Detect which cell encompasses the target text, then output its [x, y] center coordinate. 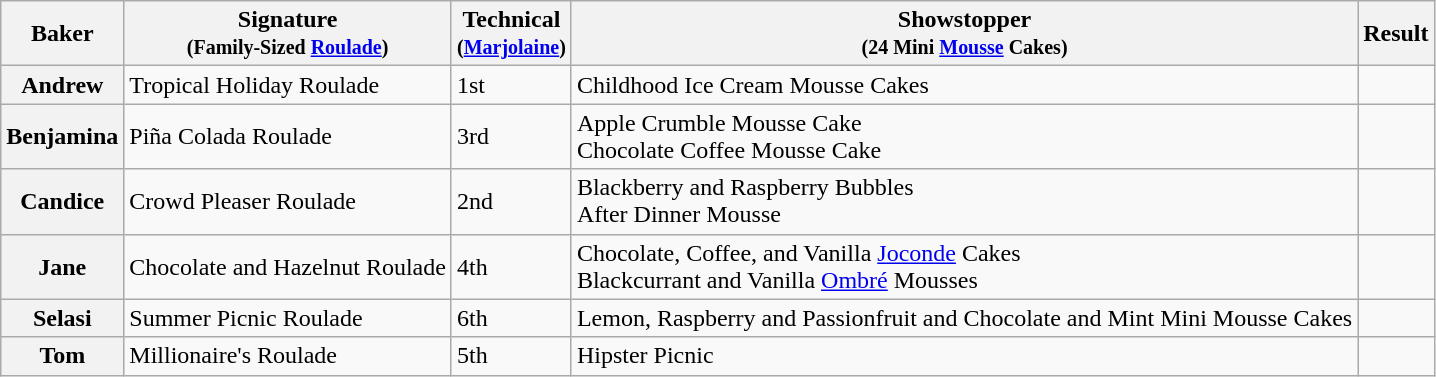
Childhood Ice Cream Mousse Cakes [964, 85]
Crowd Pleaser Roulade [288, 202]
2nd [511, 202]
1st [511, 85]
Baker [62, 34]
Chocolate, Coffee, and Vanilla Joconde CakesBlackcurrant and Vanilla Ombré Mousses [964, 266]
Showstopper(24 Mini Mousse Cakes) [964, 34]
4th [511, 266]
6th [511, 318]
Candice [62, 202]
Tom [62, 356]
Hipster Picnic [964, 356]
Apple Crumble Mousse CakeChocolate Coffee Mousse Cake [964, 136]
Signature(Family-Sized Roulade) [288, 34]
Chocolate and Hazelnut Roulade [288, 266]
Selasi [62, 318]
Jane [62, 266]
Result [1396, 34]
Andrew [62, 85]
Piña Colada Roulade [288, 136]
Blackberry and Raspberry BubblesAfter Dinner Mousse [964, 202]
Lemon, Raspberry and Passionfruit and Chocolate and Mint Mini Mousse Cakes [964, 318]
Summer Picnic Roulade [288, 318]
5th [511, 356]
3rd [511, 136]
Tropical Holiday Roulade [288, 85]
Technical(Marjolaine) [511, 34]
Benjamina [62, 136]
Millionaire's Roulade [288, 356]
